Return the [X, Y] coordinate for the center point of the cell that contains the specified text.  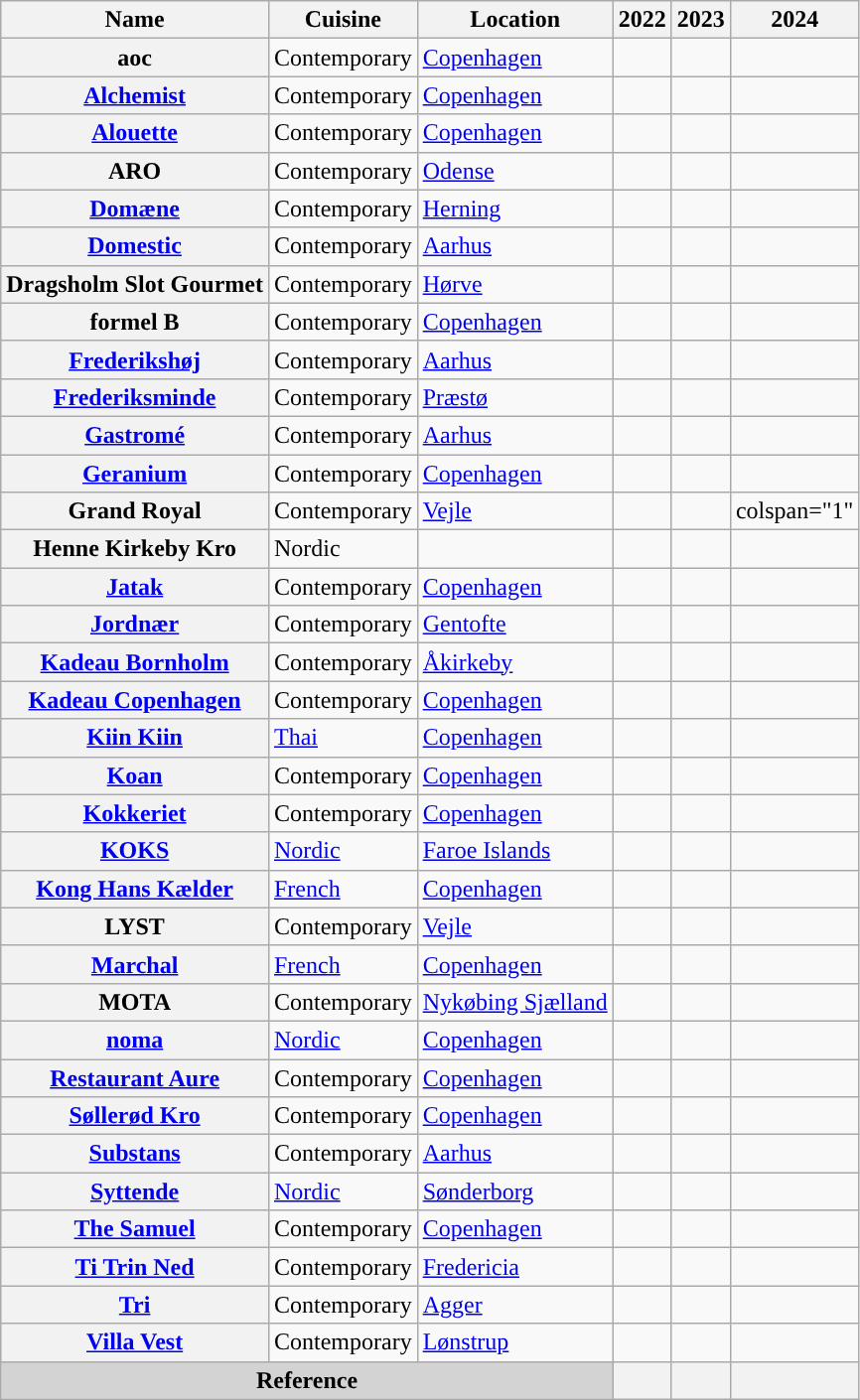
Jordnær [135, 625]
Kong Hans Kælder [135, 889]
Tri [135, 1305]
Koan [135, 775]
The Samuel [135, 1229]
Name [135, 20]
Alouette [135, 133]
Odense [514, 171]
Åkirkeby [514, 662]
Faroe Islands [514, 851]
Kadeau Bornholm [135, 662]
2022 [642, 20]
MOTA [135, 1002]
colspan="1" [794, 511]
Præstø [514, 397]
Ti Trin Ned [135, 1267]
Gentofte [514, 625]
Villa Vest [135, 1342]
Kokkeriet [135, 813]
Frederiksminde [135, 397]
Dragsholm Slot Gourmet [135, 284]
Hørve [514, 284]
Frederikshøj [135, 359]
Nykøbing Sjælland [514, 1002]
Søllerød Kro [135, 1116]
Jatak [135, 587]
Kiin Kiin [135, 738]
Sønderborg [514, 1191]
Syttende [135, 1191]
2024 [794, 20]
Herning [514, 209]
Cuisine [343, 20]
Marchal [135, 964]
Geranium [135, 474]
Domestic [135, 246]
KOKS [135, 851]
formel B [135, 322]
Agger [514, 1305]
aoc [135, 58]
Grand Royal [135, 511]
Gastromé [135, 435]
Reference [307, 1380]
ARO [135, 171]
Restaurant Aure [135, 1077]
Lønstrup [514, 1342]
Fredericia [514, 1267]
Domæne [135, 209]
LYST [135, 926]
2023 [701, 20]
Henne Kirkeby Kro [135, 549]
Thai [343, 738]
Location [514, 20]
noma [135, 1040]
Kadeau Copenhagen [135, 700]
Alchemist [135, 95]
Substans [135, 1154]
